Provide the (X, Y) coordinate of the cell's center where the given text is located.  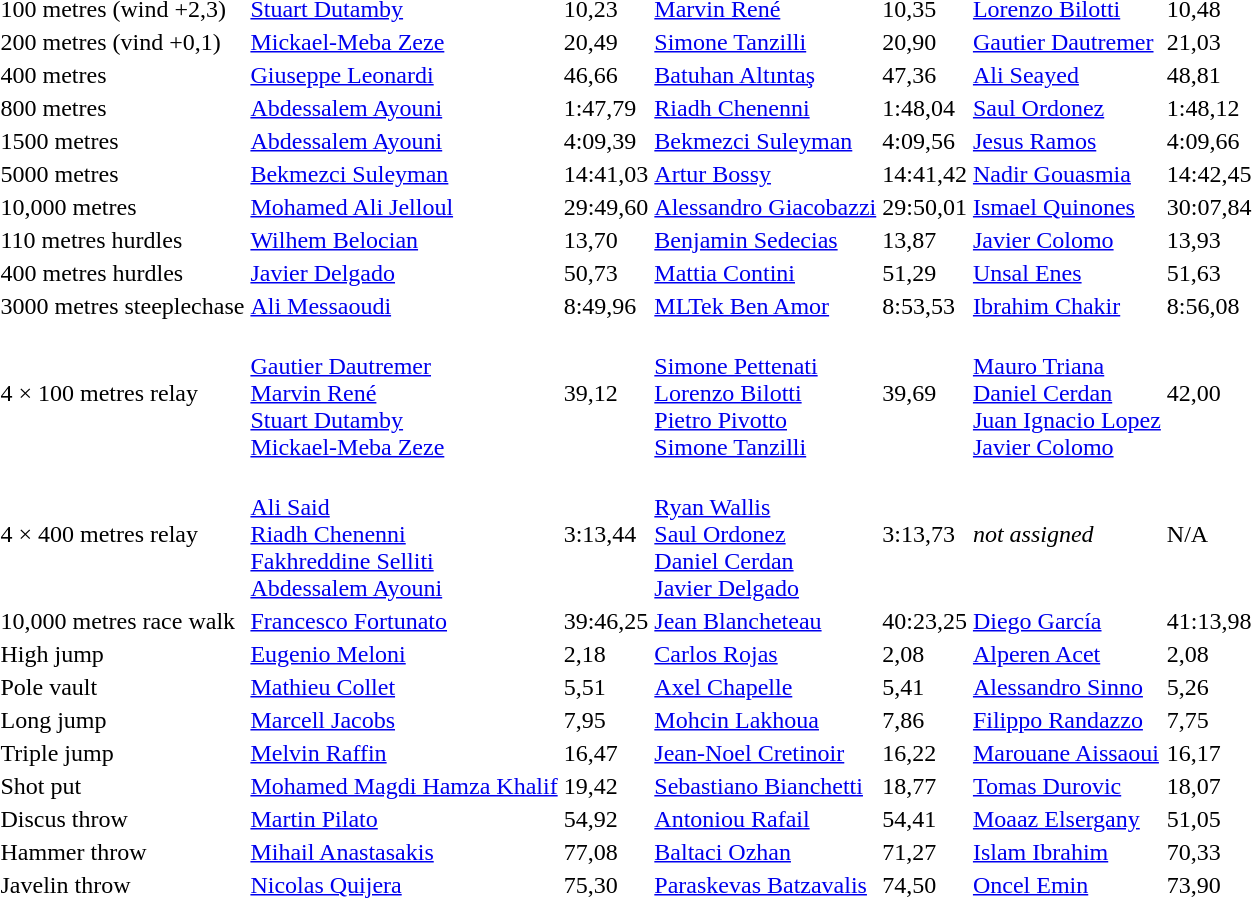
Eugenio Meloni (404, 654)
Nadir Gouasmia (1066, 174)
3:13,73 (925, 534)
Mihail Anastasakis (404, 852)
14:41,03 (606, 174)
Ali Messaoudi (404, 306)
7,86 (925, 720)
Javier Delgado (404, 273)
29:50,01 (925, 207)
4:09,39 (606, 141)
Jesus Ramos (1066, 141)
16,47 (606, 753)
Giuseppe Leonardi (404, 75)
20,90 (925, 42)
47,36 (925, 75)
Marouane Aissaoui (1066, 753)
Sebastiano Bianchetti (766, 786)
2,08 (925, 654)
5,51 (606, 687)
71,27 (925, 852)
14:41,42 (925, 174)
1:47,79 (606, 108)
Baltaci Ozhan (766, 852)
54,41 (925, 819)
Ismael Quinones (1066, 207)
Ibrahim Chakir (1066, 306)
Jean-Noel Cretinoir (766, 753)
Mattia Contini (766, 273)
1:48,04 (925, 108)
Martin Pilato (404, 819)
Ali SaidRiadh ChenenniFakhreddine SellitiAbdessalem Ayouni (404, 534)
13,87 (925, 240)
40:23,25 (925, 621)
46,66 (606, 75)
5,41 (925, 687)
Antoniou Rafail (766, 819)
Filippo Randazzo (1066, 720)
16,22 (925, 753)
Carlos Rojas (766, 654)
13,70 (606, 240)
Mickael-Meba Zeze (404, 42)
8:49,96 (606, 306)
Saul Ordonez (1066, 108)
29:49,60 (606, 207)
Moaaz Elsergany (1066, 819)
MLTek Ben Amor (766, 306)
Gautier Dautremer (1066, 42)
Alessandro Sinno (1066, 687)
Simone Tanzilli (766, 42)
Axel Chapelle (766, 687)
Ali Seayed (1066, 75)
Ryan WallisSaul OrdonezDaniel CerdanJavier Delgado (766, 534)
Benjamin Sedecias (766, 240)
8:53,53 (925, 306)
2,18 (606, 654)
Diego García (1066, 621)
Alperen Acet (1066, 654)
39:46,25 (606, 621)
77,08 (606, 852)
Marcell Jacobs (404, 720)
Riadh Chenenni (766, 108)
4:09,56 (925, 141)
19,42 (606, 786)
Francesco Fortunato (404, 621)
Batuhan Altıntaş (766, 75)
39,12 (606, 393)
Mohcin Lakhoua (766, 720)
Simone PettenatiLorenzo BilottiPietro PivottoSimone Tanzilli (766, 393)
51,29 (925, 273)
Mathieu Collet (404, 687)
Jean Blancheteau (766, 621)
Mauro TrianaDaniel CerdanJuan Ignacio LopezJavier Colomo (1066, 393)
Alessandro Giacobazzi (766, 207)
Islam Ibrahim (1066, 852)
Tomas Durovic (1066, 786)
Melvin Raffin (404, 753)
3:13,44 (606, 534)
Unsal Enes (1066, 273)
39,69 (925, 393)
50,73 (606, 273)
20,49 (606, 42)
7,95 (606, 720)
Mohamed Magdi Hamza Khalif (404, 786)
Wilhem Belocian (404, 240)
54,92 (606, 819)
Mohamed Ali Jelloul (404, 207)
18,77 (925, 786)
not assigned (1066, 534)
Gautier DautremerMarvin RenéStuart DutambyMickael-Meba Zeze (404, 393)
Javier Colomo (1066, 240)
Artur Bossy (766, 174)
